Locate the cell with the specified text and output its [x, y] center coordinate. 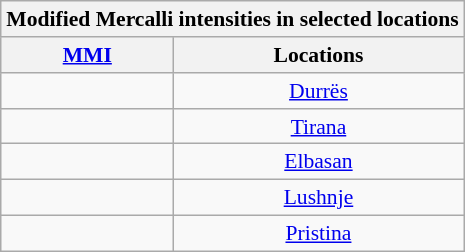
Modified Mercalli intensities in selected locations [232, 19]
Tirana [318, 126]
Elbasan [318, 162]
MMI [87, 55]
Pristina [318, 233]
Locations [318, 55]
Durrës [318, 91]
Lushnje [318, 197]
